Find where the given text appears and provide that cell's center as (x, y) coordinate. 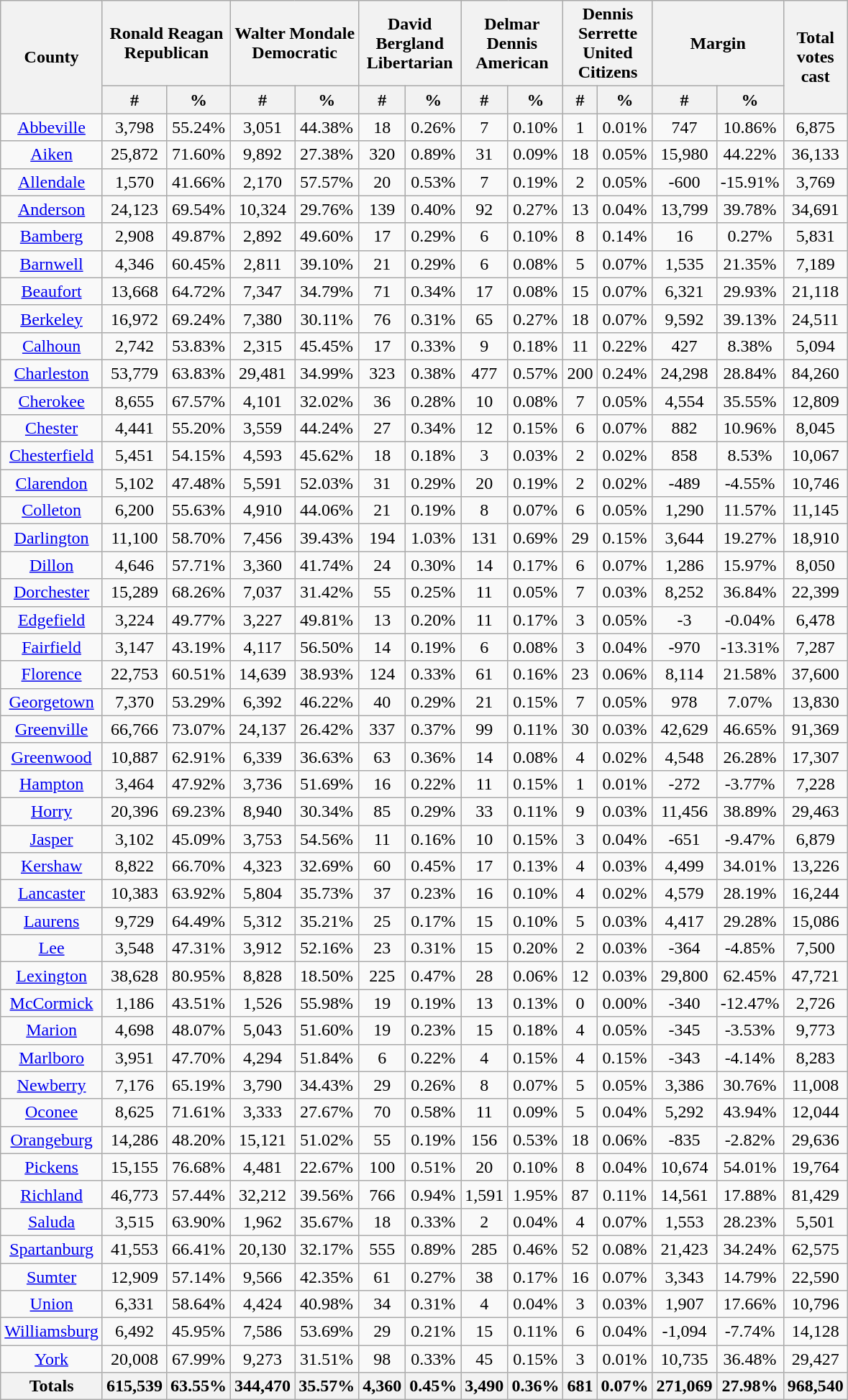
20,396 (134, 811)
36 (383, 401)
Kershaw (52, 866)
County (52, 58)
-15.91% (749, 182)
9,592 (685, 319)
3,736 (263, 784)
34,691 (816, 209)
5,831 (816, 237)
6,492 (134, 1332)
Cherokee (52, 401)
Hampton (52, 784)
3,102 (134, 839)
7,586 (263, 1332)
37,600 (816, 674)
39.13% (749, 319)
Charleston (52, 373)
29,636 (816, 1140)
69.23% (199, 811)
1,526 (263, 1003)
10,324 (263, 209)
30.11% (327, 319)
968,540 (816, 1386)
37 (383, 894)
58.70% (199, 538)
271,069 (685, 1386)
85 (383, 811)
22,399 (816, 593)
Walter MondaleDemocratic (295, 43)
45.95% (199, 1332)
22.67% (327, 1167)
5,292 (685, 1112)
52.03% (327, 483)
Fairfield (52, 647)
67.99% (199, 1359)
24 (383, 565)
1.95% (535, 1194)
1,186 (134, 1003)
Oconee (52, 1112)
4,360 (383, 1386)
5,102 (134, 483)
24,123 (134, 209)
Florence (52, 674)
29,481 (263, 373)
2,811 (263, 264)
63.55% (199, 1386)
-343 (685, 1058)
6,321 (685, 291)
Darlington (52, 538)
60.51% (199, 674)
4,481 (263, 1167)
427 (685, 346)
63 (383, 756)
40 (383, 702)
2,170 (263, 182)
0.21% (433, 1332)
13,830 (816, 702)
34.24% (749, 1249)
64.72% (199, 291)
39.56% (327, 1194)
22,753 (134, 674)
18.50% (327, 976)
3,343 (685, 1276)
6,339 (263, 756)
0.51% (433, 1167)
8.53% (749, 456)
-272 (685, 784)
1,286 (685, 565)
3,753 (263, 839)
32.02% (327, 401)
-3.77% (749, 784)
71 (383, 291)
28 (485, 976)
McCormick (52, 1003)
3,548 (134, 948)
51.60% (327, 1030)
Margin (718, 43)
27.98% (749, 1386)
Orangeburg (52, 1140)
320 (383, 155)
285 (485, 1249)
10,887 (134, 756)
7,189 (816, 264)
8,114 (685, 674)
747 (685, 127)
4,548 (685, 756)
91,369 (816, 729)
62.45% (749, 976)
615,539 (134, 1386)
49.81% (327, 620)
Barnwell (52, 264)
44.06% (327, 511)
-12.47% (749, 1003)
7,176 (134, 1085)
34.43% (327, 1085)
124 (383, 674)
14,286 (134, 1140)
-9.47% (749, 839)
69.24% (199, 319)
63.83% (199, 373)
225 (383, 976)
21.58% (749, 674)
0.57% (535, 373)
64.49% (199, 921)
31.42% (327, 593)
13,799 (685, 209)
9,773 (816, 1030)
Williamsburg (52, 1332)
Union (52, 1304)
81,429 (816, 1194)
2,908 (134, 237)
8,252 (685, 593)
60.45% (199, 264)
8.38% (749, 346)
10,735 (685, 1359)
45.09% (199, 839)
62,575 (816, 1249)
-364 (685, 948)
-13.31% (749, 647)
40.98% (327, 1304)
34 (383, 1304)
3,386 (685, 1085)
53,779 (134, 373)
0 (580, 1003)
3,051 (263, 127)
44.22% (749, 155)
Sumter (52, 1276)
4,910 (263, 511)
7,370 (134, 702)
4,424 (263, 1304)
28.84% (749, 373)
Anderson (52, 209)
14.79% (749, 1276)
882 (685, 429)
Marlboro (52, 1058)
344,470 (263, 1386)
41,553 (134, 1249)
Dorchester (52, 593)
3,951 (134, 1058)
34.01% (749, 866)
15,289 (134, 593)
35.67% (327, 1222)
3,333 (263, 1112)
337 (383, 729)
0.14% (624, 237)
53.83% (199, 346)
978 (685, 702)
0.58% (433, 1112)
43.19% (199, 647)
29.93% (749, 291)
41.66% (199, 182)
7,500 (816, 948)
6,392 (263, 702)
21,118 (816, 291)
47.31% (199, 948)
5,094 (816, 346)
8,940 (263, 811)
7,228 (816, 784)
0.37% (433, 729)
0.40% (433, 209)
Dillon (52, 565)
2,315 (263, 346)
10,067 (816, 456)
38 (485, 1276)
66.70% (199, 866)
1,591 (485, 1194)
47.48% (199, 483)
Laurens (52, 921)
Pickens (52, 1167)
52.16% (327, 948)
Saluda (52, 1222)
28.23% (749, 1222)
43.51% (199, 1003)
10.96% (749, 429)
36.63% (327, 756)
Spartanburg (52, 1249)
53.69% (327, 1332)
20,130 (263, 1249)
24,137 (263, 729)
Colleton (52, 511)
0.47% (433, 976)
12,909 (134, 1276)
11.57% (749, 511)
Calhoun (52, 346)
9,892 (263, 155)
7.07% (749, 702)
29.28% (749, 921)
51.69% (327, 784)
38.93% (327, 674)
65 (485, 319)
73.07% (199, 729)
62.91% (199, 756)
76.68% (199, 1167)
19.27% (749, 538)
-7.74% (749, 1332)
19,764 (816, 1167)
47.92% (199, 784)
24,298 (685, 373)
36.48% (749, 1359)
156 (485, 1140)
67.57% (199, 401)
46.22% (327, 702)
29,427 (816, 1359)
9,273 (263, 1359)
15,086 (816, 921)
54.15% (199, 456)
4,554 (685, 401)
0.24% (624, 373)
3,515 (134, 1222)
45.62% (327, 456)
7,456 (263, 538)
66,766 (134, 729)
6,879 (816, 839)
21,423 (685, 1249)
42.35% (327, 1276)
14,561 (685, 1194)
Horry (52, 811)
63.92% (199, 894)
34.79% (327, 291)
8,822 (134, 866)
5,591 (263, 483)
200 (580, 373)
3,798 (134, 127)
54.01% (749, 1167)
33 (485, 811)
9,566 (263, 1276)
25 (383, 921)
Berkeley (52, 319)
14,639 (263, 674)
12,044 (816, 1112)
15,121 (263, 1140)
80.95% (199, 976)
49.87% (199, 237)
42,629 (685, 729)
1,290 (685, 511)
0.94% (433, 1194)
45.45% (327, 346)
3,147 (134, 647)
51.02% (327, 1140)
4,417 (685, 921)
1,535 (685, 264)
10,674 (685, 1167)
Newberry (52, 1085)
Total votes cast (816, 58)
7,287 (816, 647)
71.60% (199, 155)
David BerglandLibertarian (410, 43)
Chester (52, 429)
16,244 (816, 894)
0.46% (535, 1249)
28.19% (749, 894)
15,155 (134, 1167)
5,312 (263, 921)
3,490 (485, 1386)
4,323 (263, 866)
26.42% (327, 729)
18,910 (816, 538)
5,804 (263, 894)
11,100 (134, 538)
4,698 (134, 1030)
Richland (52, 1194)
32,212 (263, 1194)
Dennis SerretteUnited Citizens (608, 43)
56.50% (327, 647)
3,559 (263, 429)
Lee (52, 948)
15,980 (685, 155)
49.77% (199, 620)
70 (383, 1112)
13,668 (134, 291)
10.86% (749, 127)
4,117 (263, 647)
Totals (52, 1386)
99 (485, 729)
3,790 (263, 1085)
35.55% (749, 401)
14,128 (816, 1332)
0.00% (624, 1003)
0.25% (433, 593)
-3.53% (749, 1030)
-0.04% (749, 620)
57.44% (199, 1194)
5,043 (263, 1030)
36.84% (749, 593)
65.19% (199, 1085)
27 (383, 429)
30.76% (749, 1085)
15.97% (749, 565)
7,347 (263, 291)
55.20% (199, 429)
-600 (685, 182)
0.28% (433, 401)
12,809 (816, 401)
4,593 (263, 456)
2,892 (263, 237)
Edgefield (52, 620)
858 (685, 456)
4,294 (263, 1058)
Beaufort (52, 291)
3,224 (134, 620)
47.70% (199, 1058)
0.30% (433, 565)
-2.82% (749, 1140)
6,331 (134, 1304)
Delmar DennisAmerican (512, 43)
30 (580, 729)
58.64% (199, 1304)
Aiken (52, 155)
11,145 (816, 511)
4,101 (263, 401)
-4.85% (749, 948)
Bamberg (52, 237)
-489 (685, 483)
8,045 (816, 429)
87 (580, 1194)
31.51% (327, 1359)
7,037 (263, 593)
60 (383, 866)
Georgetown (52, 702)
9,729 (134, 921)
26.28% (749, 756)
68.26% (199, 593)
10,746 (816, 483)
-4.55% (749, 483)
17,307 (816, 756)
49.60% (327, 237)
84,260 (816, 373)
69.54% (199, 209)
Ronald ReaganRepublican (166, 43)
3,644 (685, 538)
3,227 (263, 620)
52 (580, 1249)
57.71% (199, 565)
71.61% (199, 1112)
29,463 (816, 811)
10,383 (134, 894)
477 (485, 373)
39.78% (749, 209)
Jasper (52, 839)
43.94% (749, 1112)
-835 (685, 1140)
1,570 (134, 182)
5,501 (816, 1222)
0.69% (535, 538)
Abbeville (52, 127)
-4.14% (749, 1058)
-345 (685, 1030)
-651 (685, 839)
13,226 (816, 866)
3,360 (263, 565)
4,346 (134, 264)
55.63% (199, 511)
4,499 (685, 866)
555 (383, 1249)
29.76% (327, 209)
41.74% (327, 565)
10,796 (816, 1304)
92 (485, 209)
Allendale (52, 182)
35.73% (327, 894)
20,008 (134, 1359)
30.34% (327, 811)
29,800 (685, 976)
Chesterfield (52, 456)
27.67% (327, 1112)
55.24% (199, 127)
0.38% (433, 373)
6,875 (816, 127)
4,646 (134, 565)
8,655 (134, 401)
131 (485, 538)
York (52, 1359)
6,478 (816, 620)
139 (383, 209)
44.24% (327, 429)
681 (580, 1386)
17.66% (749, 1304)
11,456 (685, 811)
44.38% (327, 127)
47,721 (816, 976)
39.43% (327, 538)
39.10% (327, 264)
21.35% (749, 264)
51.84% (327, 1058)
66.41% (199, 1249)
Greenville (52, 729)
766 (383, 1194)
25,872 (134, 155)
8,050 (816, 565)
76 (383, 319)
Greenwood (52, 756)
35.21% (327, 921)
2,742 (134, 346)
323 (383, 373)
1.03% (433, 538)
6,200 (134, 511)
7,380 (263, 319)
48.20% (199, 1140)
38.89% (749, 811)
Lancaster (52, 894)
46.65% (749, 729)
100 (383, 1167)
3,769 (816, 182)
32.69% (327, 866)
1,907 (685, 1304)
24,511 (816, 319)
Clarendon (52, 483)
63.90% (199, 1222)
Lexington (52, 976)
-3 (685, 620)
16,972 (134, 319)
-970 (685, 647)
35.57% (327, 1386)
45 (485, 1359)
-340 (685, 1003)
32.17% (327, 1249)
38,628 (134, 976)
2,726 (816, 1003)
46,773 (134, 1194)
1,553 (685, 1222)
27.38% (327, 155)
98 (383, 1359)
1,962 (263, 1222)
8,625 (134, 1112)
54.56% (327, 839)
36,133 (816, 155)
17.88% (749, 1194)
4,441 (134, 429)
53.29% (199, 702)
8,283 (816, 1058)
55.98% (327, 1003)
57.57% (327, 182)
4,579 (685, 894)
194 (383, 538)
34.99% (327, 373)
3,464 (134, 784)
5,451 (134, 456)
3,912 (263, 948)
48.07% (199, 1030)
11,008 (816, 1085)
-1,094 (685, 1332)
Marion (52, 1030)
8,828 (263, 976)
22,590 (816, 1276)
57.14% (199, 1276)
